Capture the cell that displays the provided text and extract its (X, Y) central coordinate. 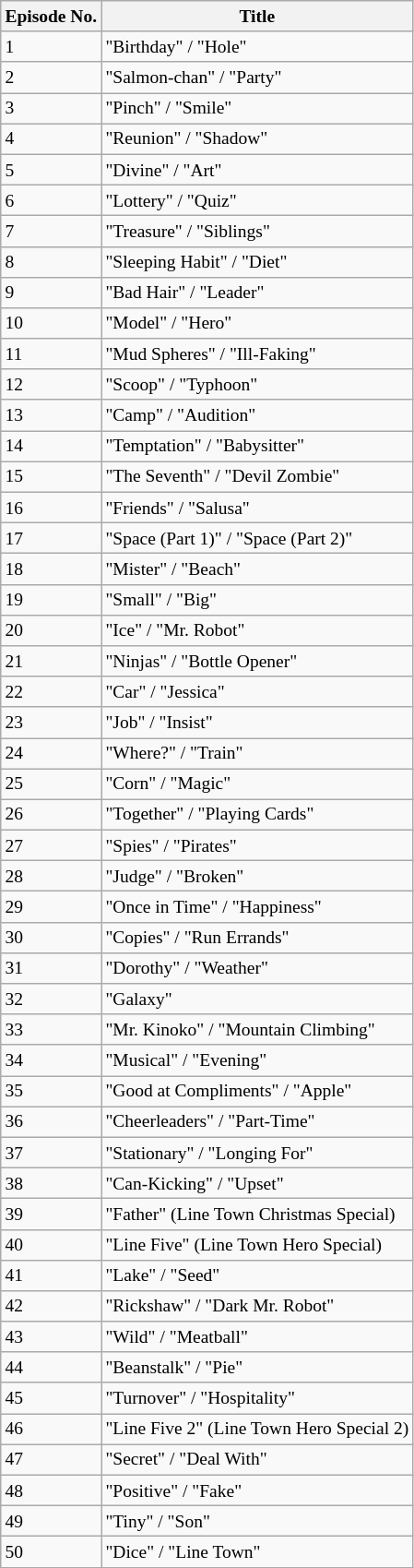
35 (52, 1091)
31 (52, 967)
"Good at Compliments" / "Apple" (257, 1091)
42 (52, 1307)
8 (52, 262)
29 (52, 906)
"Tiny" / "Son" (257, 1521)
"Dorothy" / "Weather" (257, 967)
"Musical" / "Evening" (257, 1059)
45 (52, 1397)
39 (52, 1215)
"Pinch" / "Smile" (257, 109)
1 (52, 46)
"Divine" / "Art" (257, 170)
2 (52, 78)
7 (52, 231)
25 (52, 784)
22 (52, 692)
15 (52, 476)
18 (52, 569)
11 (52, 354)
"Space (Part 1)" / "Space (Part 2)" (257, 539)
38 (52, 1183)
"Stationary" / "Longing For" (257, 1152)
"Wild" / "Meatball" (257, 1336)
"Reunion" / "Shadow" (257, 138)
"Scoop" / "Typhoon" (257, 384)
4 (52, 138)
"Lake" / "Seed" (257, 1275)
24 (52, 753)
13 (52, 415)
"Copies" / "Run Errands" (257, 938)
33 (52, 1030)
"Camp" / "Audition" (257, 415)
23 (52, 722)
"Bad Hair" / "Leader" (257, 292)
37 (52, 1152)
"Mr. Kinoko" / "Mountain Climbing" (257, 1030)
"Galaxy" (257, 999)
"Corn" / "Magic" (257, 784)
43 (52, 1336)
14 (52, 447)
"Line Five" (Line Town Hero Special) (257, 1244)
"Ice" / "Mr. Robot" (257, 629)
"Ninjas" / "Bottle Opener" (257, 661)
40 (52, 1244)
"Salmon-chan" / "Party" (257, 78)
"Small" / "Big" (257, 600)
"Positive" / "Fake" (257, 1490)
20 (52, 629)
"Friends" / "Salusa" (257, 508)
3 (52, 109)
"Where?" / "Train" (257, 753)
"Rickshaw" / "Dark Mr. Robot" (257, 1307)
"Mister" / "Beach" (257, 569)
"Model" / "Hero" (257, 323)
48 (52, 1490)
44 (52, 1368)
"Sleeping Habit" / "Diet" (257, 262)
"Cheerleaders" / "Part-Time" (257, 1122)
"Temptation" / "Babysitter" (257, 447)
12 (52, 384)
"Car" / "Jessica" (257, 692)
10 (52, 323)
47 (52, 1460)
"Father" (Line Town Christmas Special) (257, 1215)
32 (52, 999)
"Birthday" / "Hole" (257, 46)
9 (52, 292)
27 (52, 845)
21 (52, 661)
50 (52, 1552)
"Judge" / "Broken" (257, 877)
Title (257, 17)
"Once in Time" / "Happiness" (257, 906)
"Mud Spheres" / "Ill-Faking" (257, 354)
17 (52, 539)
41 (52, 1275)
"Together" / "Playing Cards" (257, 814)
34 (52, 1059)
46 (52, 1429)
"The Seventh" / "Devil Zombie" (257, 476)
"Can-Kicking" / "Upset" (257, 1183)
"Treasure" / "Siblings" (257, 231)
"Spies" / "Pirates" (257, 845)
"Job" / "Insist" (257, 722)
16 (52, 508)
"Beanstalk" / "Pie" (257, 1368)
49 (52, 1521)
"Line Five 2" (Line Town Hero Special 2) (257, 1429)
28 (52, 877)
"Secret" / "Deal With" (257, 1460)
19 (52, 600)
"Turnover" / "Hospitality" (257, 1397)
30 (52, 938)
"Lottery" / "Quiz" (257, 199)
Episode No. (52, 17)
"Dice" / "Line Town" (257, 1552)
26 (52, 814)
6 (52, 199)
5 (52, 170)
36 (52, 1122)
